For the text-containing cell, return its midpoint in (x, y) coordinate format. 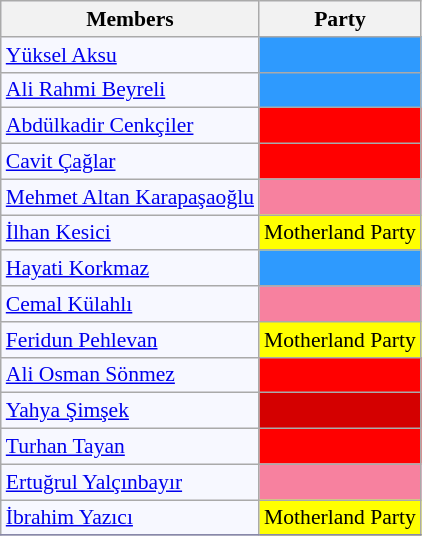
Yahya Şimşek (130, 411)
İbrahim Yazıcı (130, 518)
Members (130, 19)
Party (340, 19)
Cemal Külahlı (130, 304)
Mehmet Altan Karapaşaoğlu (130, 197)
Ali Osman Sönmez (130, 375)
Ali Rahmi Beyreli (130, 90)
Ertuğrul Yalçınbayır (130, 482)
İlhan Kesici (130, 233)
Feridun Pehlevan (130, 340)
Abdülkadir Cenkçiler (130, 126)
Yüksel Aksu (130, 55)
Cavit Çağlar (130, 162)
Hayati Korkmaz (130, 269)
Turhan Tayan (130, 447)
